Provide the [x, y] coordinate of the cell's center where the given text is located.  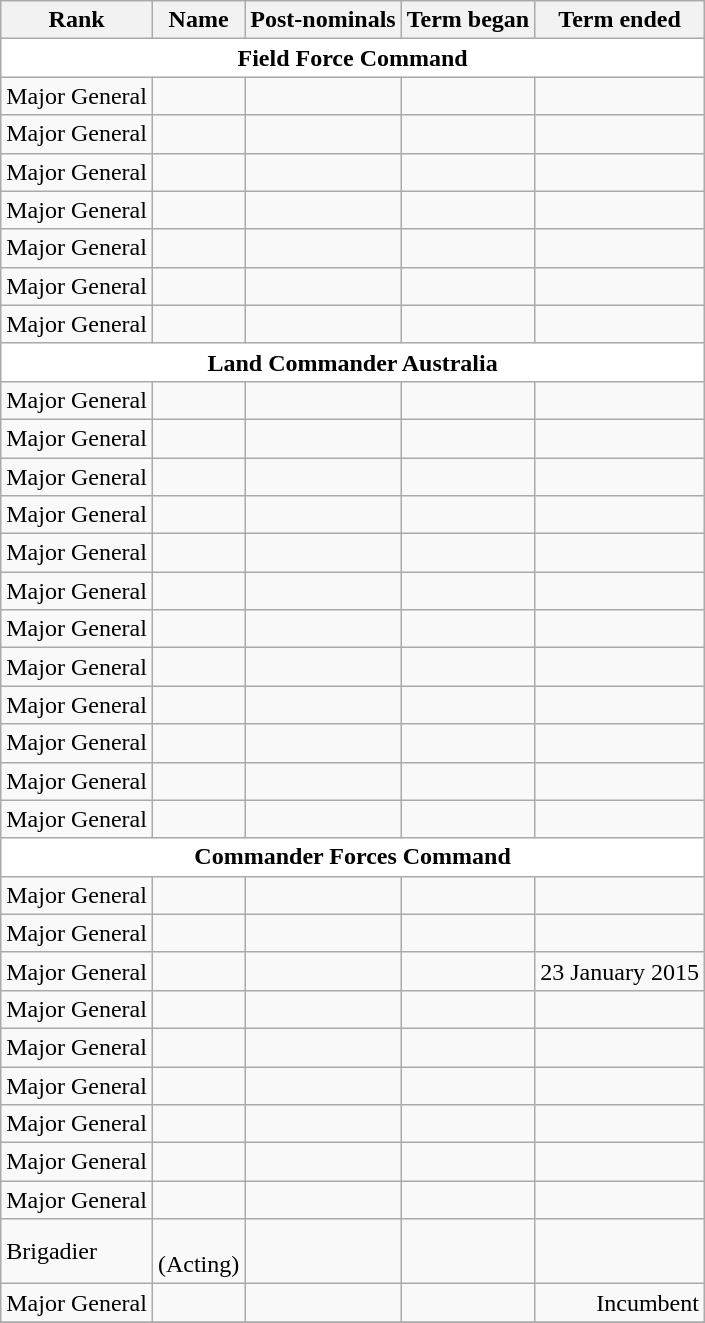
Rank [77, 20]
Incumbent [620, 1303]
Commander Forces Command [353, 857]
Post-nominals [323, 20]
Field Force Command [353, 58]
Term ended [620, 20]
Term began [468, 20]
Brigadier [77, 1252]
23 January 2015 [620, 971]
(Acting) [198, 1252]
Name [198, 20]
Land Commander Australia [353, 362]
